Locate the cell with the specified text and output its [x, y] center coordinate. 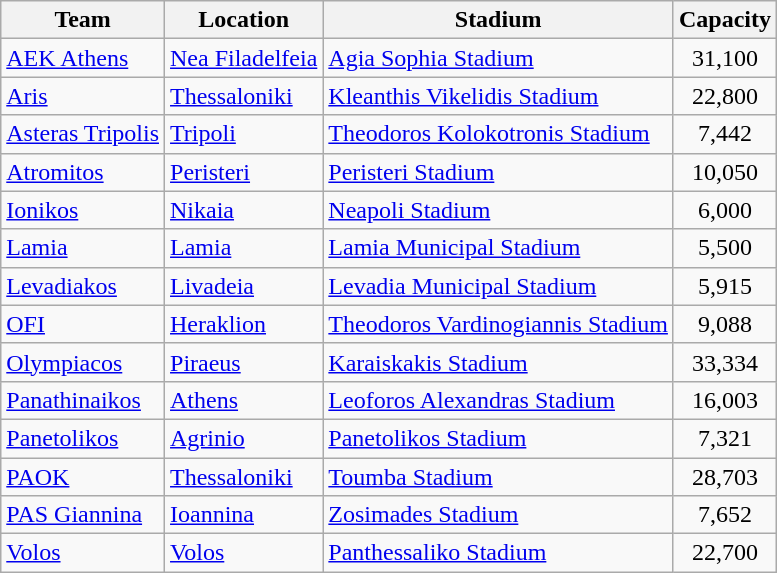
Athens [244, 400]
Peristeri [244, 172]
5,915 [724, 286]
Karaiskakis Stadium [498, 362]
Agia Sophia Stadium [498, 58]
5,500 [724, 248]
9,088 [724, 324]
Zosimades Stadium [498, 515]
Panthessaliko Stadium [498, 553]
Ioannina [244, 515]
31,100 [724, 58]
Toumba Stadium [498, 477]
Lamia Municipal Stadium [498, 248]
Neapoli Stadium [498, 210]
AEK Athens [83, 58]
Ionikos [83, 210]
Asteras Tripolis [83, 134]
Atromitos [83, 172]
22,800 [724, 96]
Team [83, 20]
7,442 [724, 134]
Stadium [498, 20]
Capacity [724, 20]
7,321 [724, 438]
Olympiacos [83, 362]
Livadeia [244, 286]
PAOK [83, 477]
Panetolikos [83, 438]
Theodoros Kolokotronis Stadium [498, 134]
Kleanthis Vikelidis Stadium [498, 96]
22,700 [724, 553]
Piraeus [244, 362]
Leoforos Alexandras Stadium [498, 400]
16,003 [724, 400]
Levadiakos [83, 286]
Peristeri Stadium [498, 172]
Location [244, 20]
10,050 [724, 172]
Panetolikos Stadium [498, 438]
Aris [83, 96]
Nea Filadelfeia [244, 58]
7,652 [724, 515]
OFI [83, 324]
Levadia Municipal Stadium [498, 286]
Panathinaikos [83, 400]
PAS Giannina [83, 515]
33,334 [724, 362]
Theodoros Vardinogiannis Stadium [498, 324]
Agrinio [244, 438]
Tripoli [244, 134]
28,703 [724, 477]
Nikaia [244, 210]
Heraklion [244, 324]
6,000 [724, 210]
